Return the [x, y] coordinate for the center point of the cell that contains the specified text.  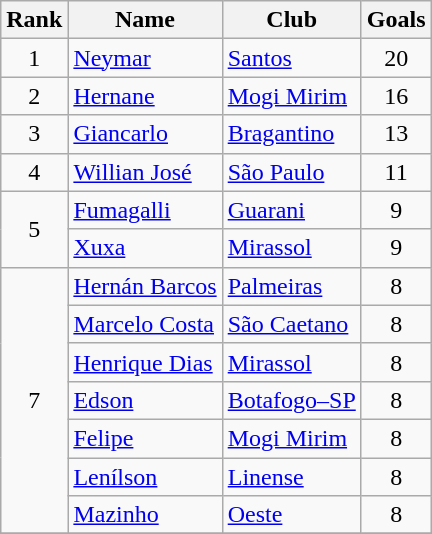
Hernán Barcos [145, 286]
Edson [145, 400]
1 [34, 58]
Willian José [145, 172]
4 [34, 172]
Name [145, 20]
7 [34, 400]
Fumagalli [145, 210]
Goals [396, 20]
20 [396, 58]
Club [292, 20]
Lenílson [145, 477]
Botafogo–SP [292, 400]
Linense [292, 477]
16 [396, 96]
Santos [292, 58]
Xuxa [145, 248]
São Caetano [292, 324]
Bragantino [292, 134]
13 [396, 134]
Giancarlo [145, 134]
Palmeiras [292, 286]
Oeste [292, 515]
Mazinho [145, 515]
Rank [34, 20]
Hernane [145, 96]
5 [34, 229]
Felipe [145, 438]
Marcelo Costa [145, 324]
Henrique Dias [145, 362]
2 [34, 96]
3 [34, 134]
Guarani [292, 210]
Neymar [145, 58]
11 [396, 172]
São Paulo [292, 172]
